Return [X, Y] of the center of cell containing provided text 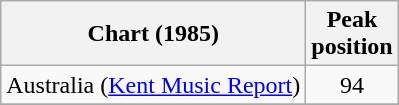
94 [352, 85]
Peakposition [352, 34]
Chart (1985) [154, 34]
Australia (Kent Music Report) [154, 85]
